Provide the (x, y) coordinate of the cell's center where the given text is located.  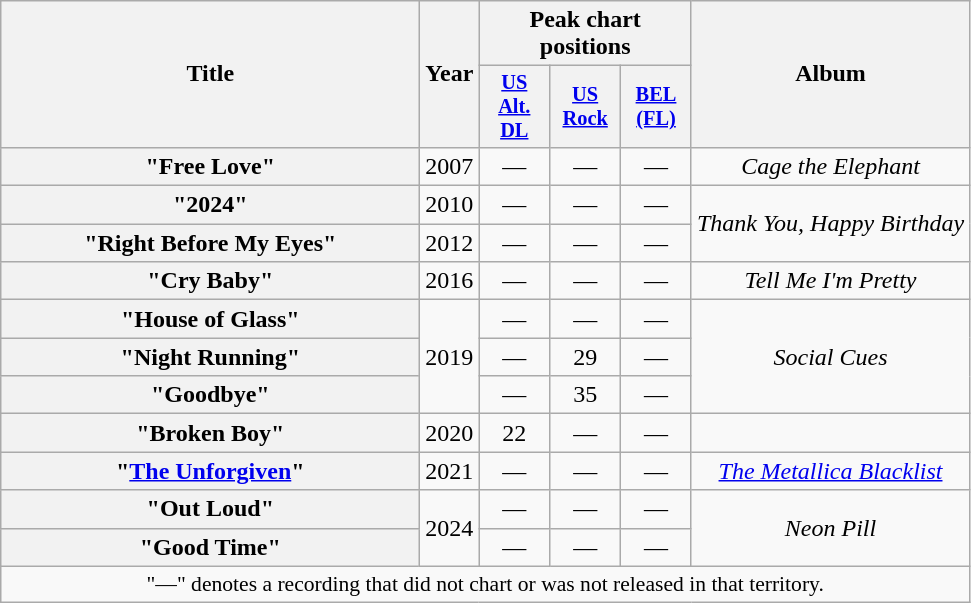
22 (514, 433)
2020 (450, 433)
2012 (450, 243)
2021 (450, 471)
BEL(FL) (656, 107)
Thank You, Happy Birthday (830, 224)
"Night Running" (210, 357)
2019 (450, 357)
Peak chart positions (586, 34)
Title (210, 74)
"Cry Baby" (210, 281)
35 (586, 395)
2024 (450, 528)
2007 (450, 166)
Tell Me I'm Pretty (830, 281)
Year (450, 74)
29 (586, 357)
"House of Glass" (210, 319)
Social Cues (830, 357)
2010 (450, 205)
Cage the Elephant (830, 166)
"Free Love" (210, 166)
"Good Time" (210, 547)
"The Unforgiven" (210, 471)
"Goodbye" (210, 395)
2016 (450, 281)
"Out Loud" (210, 509)
"—" denotes a recording that did not chart or was not released in that territory. (486, 584)
USAlt.DL (514, 107)
"Right Before My Eyes" (210, 243)
Album (830, 74)
"Broken Boy" (210, 433)
Neon Pill (830, 528)
The Metallica Blacklist (830, 471)
"2024" (210, 205)
USRock (586, 107)
